For the text-containing cell, return its midpoint in [x, y] coordinate format. 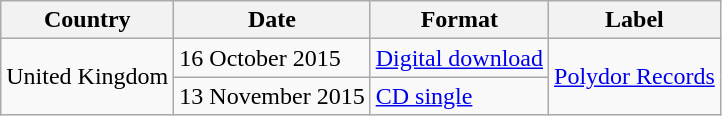
CD single [459, 96]
Date [272, 20]
16 October 2015 [272, 58]
Country [88, 20]
Polydor Records [635, 77]
Label [635, 20]
Digital download [459, 58]
13 November 2015 [272, 96]
United Kingdom [88, 77]
Format [459, 20]
